Provide the [x, y] coordinate of the cell's center where the given text is located.  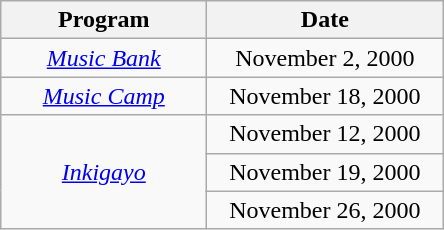
November 12, 2000 [325, 134]
Music Bank [104, 58]
November 19, 2000 [325, 172]
November 2, 2000 [325, 58]
Date [325, 20]
Inkigayo [104, 172]
November 26, 2000 [325, 210]
Music Camp [104, 96]
November 18, 2000 [325, 96]
Program [104, 20]
